Identify which cell holds the provided text, then report its [X, Y] central coordinate. 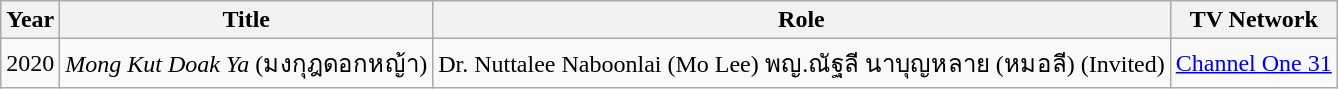
TV Network [1254, 20]
Role [802, 20]
Mong Kut Doak Ya (มงกุฎดอกหญ้า) [246, 64]
Title [246, 20]
Channel One 31 [1254, 64]
Year [30, 20]
Dr. Nuttalee Naboonlai (Mo Lee) พญ.ณัฐลี นาบุญหลาย (หมอลี) (Invited) [802, 64]
2020 [30, 64]
